Extract the (X, Y) coordinate from the center of the cell holding the provided text.  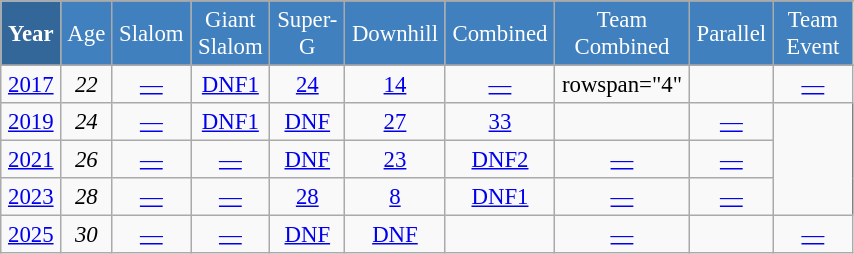
Combined (500, 34)
2021 (31, 160)
rowspan="4" (622, 85)
2019 (31, 122)
33 (500, 122)
DNF2 (500, 160)
Year (31, 34)
22 (86, 85)
8 (396, 197)
30 (86, 235)
Team Combined (622, 34)
Slalom (152, 34)
Super-G (308, 34)
GiantSlalom (230, 34)
2023 (31, 197)
26 (86, 160)
Age (86, 34)
Downhill (396, 34)
2025 (31, 235)
2017 (31, 85)
27 (396, 122)
23 (396, 160)
Team Event (812, 34)
Parallel (731, 34)
14 (396, 85)
